Scan for the cell matching the given text and deliver its [x, y] coordinate at center. 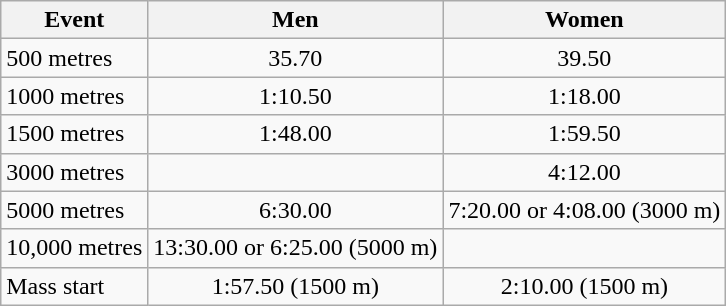
Event [74, 20]
7:20.00 or 4:08.00 (3000 m) [584, 210]
3000 metres [74, 172]
Men [296, 20]
1:10.50 [296, 96]
1:18.00 [584, 96]
6:30.00 [296, 210]
1:59.50 [584, 134]
1500 metres [74, 134]
1:57.50 (1500 m) [296, 286]
500 metres [74, 58]
Women [584, 20]
35.70 [296, 58]
1000 metres [74, 96]
10,000 metres [74, 248]
1:48.00 [296, 134]
39.50 [584, 58]
4:12.00 [584, 172]
5000 metres [74, 210]
Mass start [74, 286]
13:30.00 or 6:25.00 (5000 m) [296, 248]
2:10.00 (1500 m) [584, 286]
